Capture the cell that displays the provided text and extract its (X, Y) central coordinate. 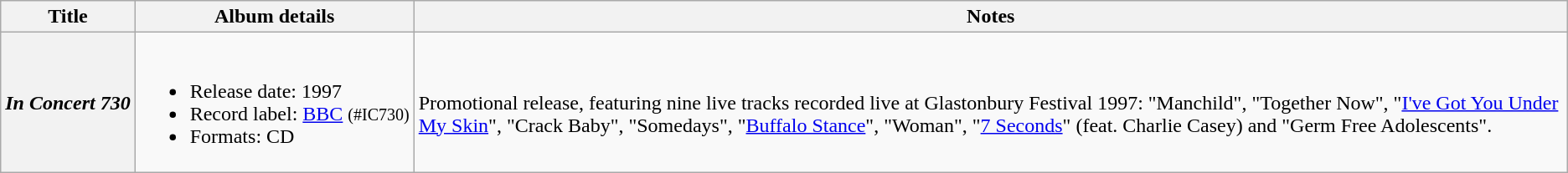
Release date: 1997Record label: BBC (#IC730)Formats: CD (275, 102)
In Concert 730 (68, 102)
Title (68, 17)
Notes (990, 17)
Album details (275, 17)
